Return (X, Y) of the center of cell containing provided text 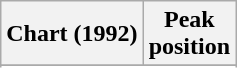
Chart (1992) (72, 34)
Peakposition (189, 34)
